Return (x, y) of the center of cell containing provided text 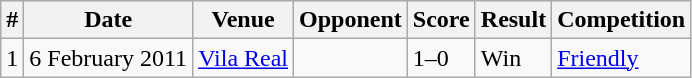
Friendly (622, 58)
1–0 (441, 58)
Opponent (351, 20)
Competition (622, 20)
1 (12, 58)
# (12, 20)
Win (513, 58)
Result (513, 20)
Score (441, 20)
Venue (244, 20)
6 February 2011 (108, 58)
Vila Real (244, 58)
Date (108, 20)
